Determine the [X, Y] coordinate at the center of the cell enclosing the given text.  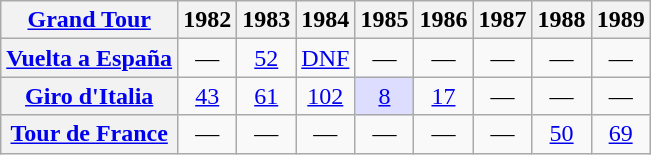
1988 [562, 20]
1989 [620, 20]
1985 [384, 20]
69 [620, 134]
DNF [326, 58]
1984 [326, 20]
Tour de France [90, 134]
43 [208, 96]
Giro d'Italia [90, 96]
1987 [502, 20]
50 [562, 134]
Vuelta a España [90, 58]
8 [384, 96]
102 [326, 96]
17 [444, 96]
61 [266, 96]
1982 [208, 20]
52 [266, 58]
1986 [444, 20]
Grand Tour [90, 20]
1983 [266, 20]
